Pinpoint the cell where the given text exists, returning its [X, Y] midpoint coordinate. 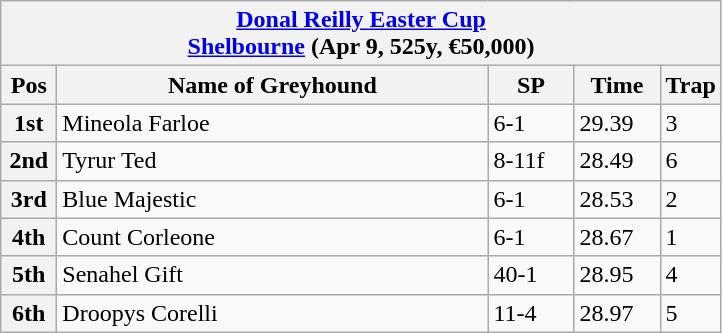
Mineola Farloe [272, 123]
29.39 [617, 123]
28.49 [617, 161]
40-1 [531, 275]
Time [617, 85]
Droopys Corelli [272, 313]
5 [690, 313]
2nd [29, 161]
1st [29, 123]
Tyrur Ted [272, 161]
Count Corleone [272, 237]
SP [531, 85]
2 [690, 199]
6 [690, 161]
Pos [29, 85]
5th [29, 275]
Donal Reilly Easter CupShelbourne (Apr 9, 525y, €50,000) [362, 34]
28.67 [617, 237]
4th [29, 237]
4 [690, 275]
3rd [29, 199]
6th [29, 313]
1 [690, 237]
Name of Greyhound [272, 85]
3 [690, 123]
Blue Majestic [272, 199]
Trap [690, 85]
8-11f [531, 161]
28.95 [617, 275]
28.53 [617, 199]
28.97 [617, 313]
Senahel Gift [272, 275]
11-4 [531, 313]
